Pinpoint the cell where the given text exists, returning its (X, Y) midpoint coordinate. 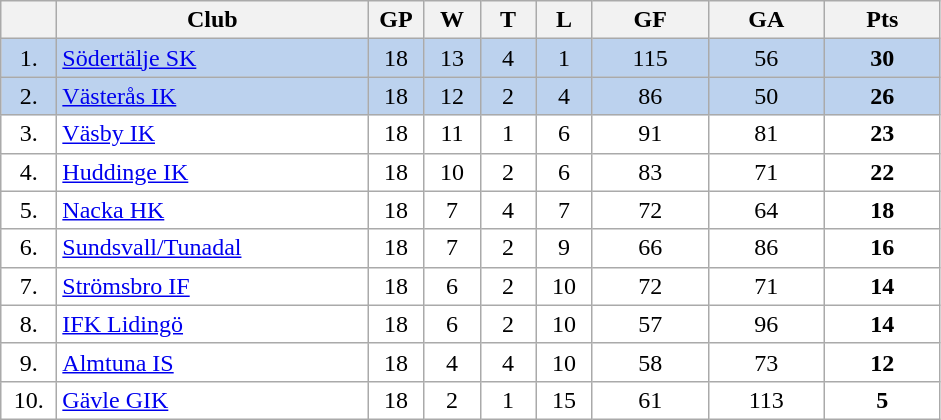
Strömsbro IF (212, 286)
50 (766, 96)
GA (766, 20)
4. (29, 172)
30 (882, 58)
GP (396, 20)
T (508, 20)
8. (29, 324)
Väsby IK (212, 134)
57 (650, 324)
Huddinge IK (212, 172)
10. (29, 400)
Almtuna IS (212, 362)
Gävle GIK (212, 400)
23 (882, 134)
9. (29, 362)
13 (452, 58)
6. (29, 248)
GF (650, 20)
Club (212, 20)
115 (650, 58)
3. (29, 134)
73 (766, 362)
22 (882, 172)
5 (882, 400)
5. (29, 210)
IFK Lidingö (212, 324)
11 (452, 134)
113 (766, 400)
Nacka HK (212, 210)
58 (650, 362)
Pts (882, 20)
61 (650, 400)
96 (766, 324)
91 (650, 134)
L (564, 20)
56 (766, 58)
Sundsvall/Tunadal (212, 248)
26 (882, 96)
66 (650, 248)
64 (766, 210)
W (452, 20)
Västerås IK (212, 96)
7. (29, 286)
81 (766, 134)
9 (564, 248)
2. (29, 96)
1. (29, 58)
83 (650, 172)
16 (882, 248)
15 (564, 400)
Södertälje SK (212, 58)
